Output the [X, Y] coordinate of the center of the cell containing the given text.  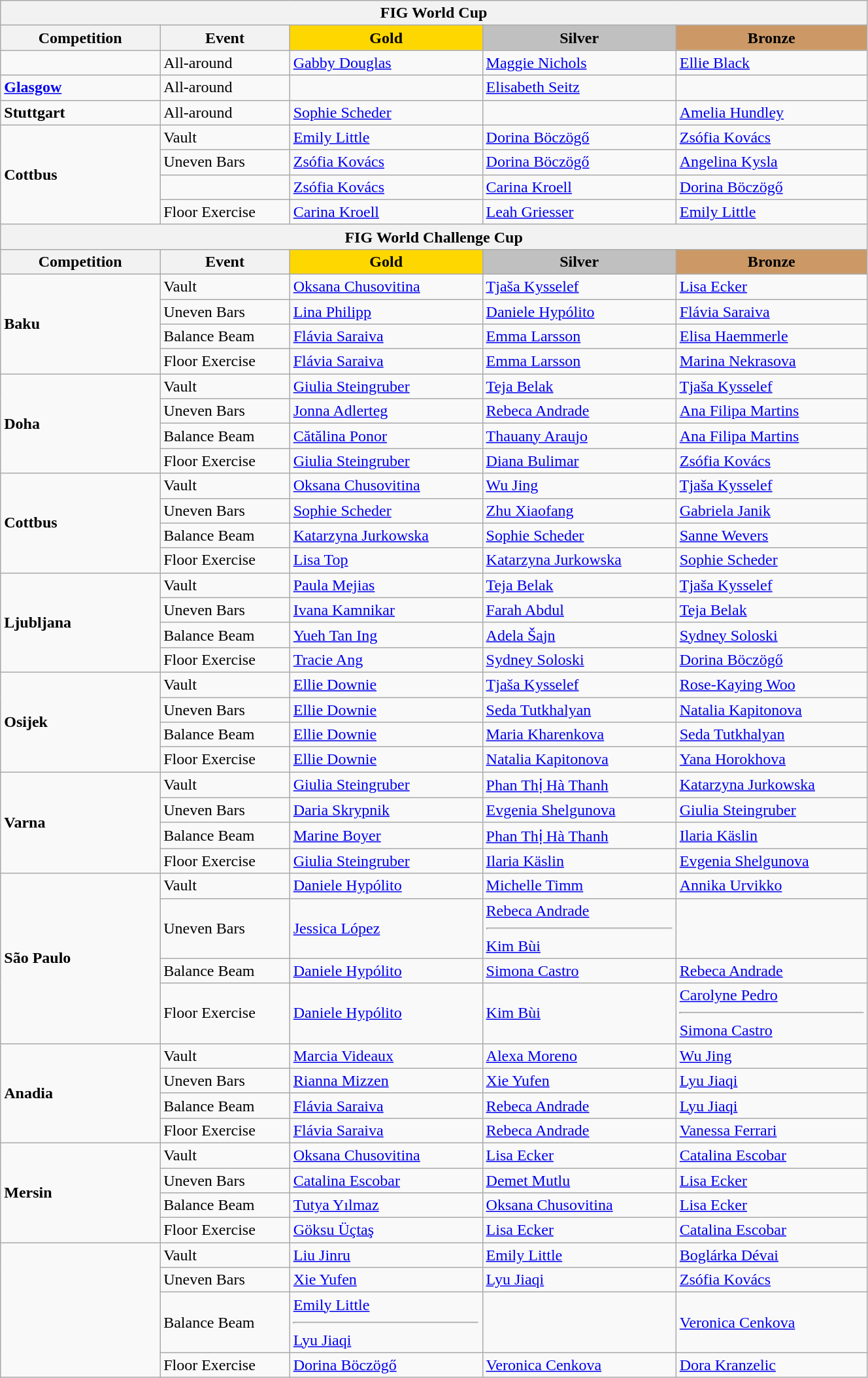
Baku [80, 324]
Liu Jinru [386, 1255]
Emily Little Lyu Jiaqi [386, 1322]
Vanessa Ferrari [771, 1130]
Doha [80, 424]
Osijek [80, 722]
FIG World Challenge Cup [434, 237]
Kim Bùi [579, 1013]
Zhu Xiaofang [579, 511]
Varna [80, 822]
Tutya Yılmaz [386, 1205]
Ivana Kamnikar [386, 610]
Annika Urvikko [771, 886]
Yueh Tan Ing [386, 635]
Rebeca Andrade Kim Bùi [579, 928]
Amelia Hundley [771, 112]
Maria Kharenkova [579, 735]
Demet Mutlu [579, 1180]
Rose-Kaying Woo [771, 684]
FIG World Cup [434, 13]
Sanne Wevers [771, 535]
Gabriela Janik [771, 511]
Thauany Araujo [579, 436]
Göksu Üçtaş [386, 1230]
Paula Mejias [386, 585]
Elisabeth Seitz [579, 88]
Maggie Nichols [579, 63]
Michelle Timm [579, 886]
Mersin [80, 1192]
Rianna Mizzen [386, 1081]
Adela Šajn [579, 635]
Marine Boyer [386, 835]
Glasgow [80, 88]
São Paulo [80, 958]
Daria Skrypnik [386, 810]
Elisa Haemmerle [771, 337]
Ljubljana [80, 622]
Farah Abdul [579, 610]
Simona Castro [579, 971]
Yana Horokhova [771, 760]
Alexa Moreno [579, 1056]
Lina Philipp [386, 312]
Gabby Douglas [386, 63]
Boglárka Dévai [771, 1255]
Anadia [80, 1093]
Diana Bulimar [579, 461]
Jonna Adlerteg [386, 411]
Lisa Top [386, 560]
Tracie Ang [386, 660]
Carolyne Pedro Simona Castro [771, 1013]
Marina Nekrasova [771, 361]
Ellie Black [771, 63]
Stuttgart [80, 112]
Dora Kranzelic [771, 1365]
Leah Griesser [579, 212]
Marcia Videaux [386, 1056]
Jessica López [386, 928]
Cătălina Ponor [386, 436]
Angelina Kysla [771, 162]
